Capture the cell that displays the provided text and extract its (X, Y) central coordinate. 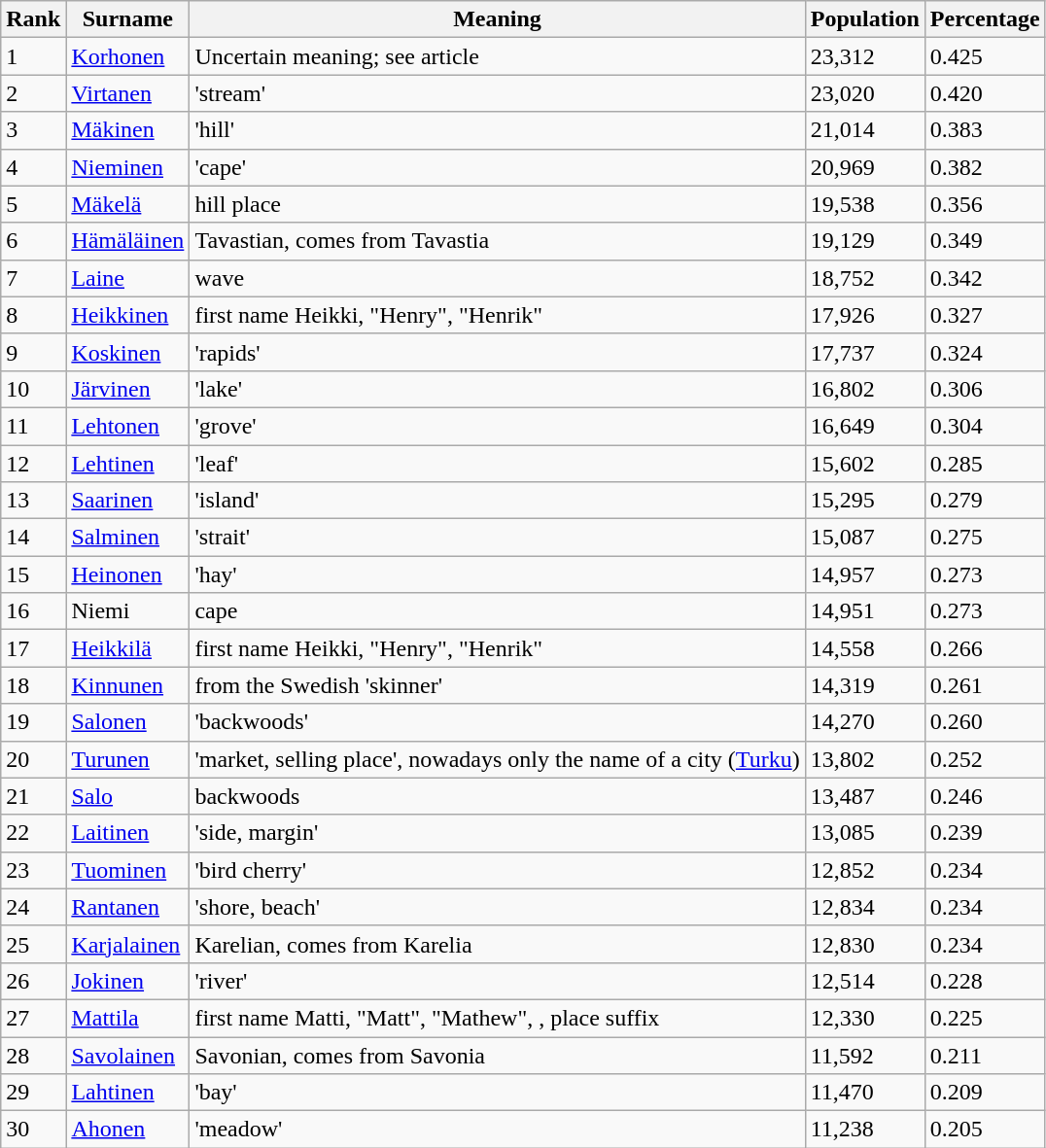
Salonen (128, 722)
Mäkelä (128, 204)
17 (33, 648)
0.225 (985, 1018)
'stream' (498, 93)
'hill' (498, 130)
Karjalainen (128, 944)
'meadow' (498, 1130)
Ahonen (128, 1130)
20 (33, 759)
19,538 (865, 204)
from the Swedish 'skinner' (498, 685)
0.211 (985, 1055)
13,085 (865, 833)
0.356 (985, 204)
0.306 (985, 389)
0.246 (985, 796)
14,319 (865, 685)
27 (33, 1018)
Lehtinen (128, 464)
0.209 (985, 1093)
'hay' (498, 574)
13,802 (865, 759)
Hämäläinen (128, 241)
12,834 (865, 907)
12,852 (865, 870)
14,951 (865, 611)
Mäkinen (128, 130)
0.304 (985, 426)
Järvinen (128, 389)
Saarinen (128, 501)
Kinnunen (128, 685)
Korhonen (128, 56)
Niemi (128, 611)
13 (33, 501)
0.285 (985, 464)
0.342 (985, 278)
Savolainen (128, 1055)
24 (33, 907)
5 (33, 204)
10 (33, 389)
0.382 (985, 167)
Karelian, comes from Karelia (498, 944)
Virtanen (128, 93)
Savonian, comes from Savonia (498, 1055)
Lahtinen (128, 1093)
30 (33, 1130)
'bird cherry' (498, 870)
Heikkinen (128, 315)
0.228 (985, 981)
Mattila (128, 1018)
'lake' (498, 389)
backwoods (498, 796)
'strait' (498, 538)
11,238 (865, 1130)
1 (33, 56)
0.327 (985, 315)
'bay' (498, 1093)
14,270 (865, 722)
15,087 (865, 538)
11,470 (865, 1093)
Lehtonen (128, 426)
22 (33, 833)
Uncertain meaning; see article (498, 56)
14 (33, 538)
Tuominen (128, 870)
3 (33, 130)
Laitinen (128, 833)
0.425 (985, 56)
23,020 (865, 93)
hill place (498, 204)
Tavastian, comes from Tavastia (498, 241)
16,802 (865, 389)
28 (33, 1055)
Heikkilä (128, 648)
15,295 (865, 501)
Koskinen (128, 352)
25 (33, 944)
wave (498, 278)
Salo (128, 796)
9 (33, 352)
13,487 (865, 796)
'shore, beach' (498, 907)
26 (33, 981)
15 (33, 574)
Meaning (498, 19)
'rapids' (498, 352)
0.205 (985, 1130)
19,129 (865, 241)
Percentage (985, 19)
17,737 (865, 352)
Population (865, 19)
0.261 (985, 685)
Nieminen (128, 167)
6 (33, 241)
2 (33, 93)
18,752 (865, 278)
11 (33, 426)
Heinonen (128, 574)
0.252 (985, 759)
16,649 (865, 426)
21,014 (865, 130)
cape (498, 611)
'river' (498, 981)
first name Matti, "Matt", "Mathew", , place suffix (498, 1018)
'backwoods' (498, 722)
Rank (33, 19)
12 (33, 464)
Surname (128, 19)
'island' (498, 501)
0.275 (985, 538)
18 (33, 685)
0.383 (985, 130)
'side, margin' (498, 833)
29 (33, 1093)
'grove' (498, 426)
0.324 (985, 352)
'cape' (498, 167)
4 (33, 167)
0.349 (985, 241)
14,957 (865, 574)
0.260 (985, 722)
Rantanen (128, 907)
'leaf' (498, 464)
15,602 (865, 464)
0.266 (985, 648)
Jokinen (128, 981)
0.279 (985, 501)
'market, selling place', nowadays only the name of a city (Turku) (498, 759)
11,592 (865, 1055)
21 (33, 796)
7 (33, 278)
17,926 (865, 315)
19 (33, 722)
16 (33, 611)
Turunen (128, 759)
0.239 (985, 833)
12,830 (865, 944)
0.420 (985, 93)
23 (33, 870)
23,312 (865, 56)
8 (33, 315)
20,969 (865, 167)
14,558 (865, 648)
Laine (128, 278)
12,330 (865, 1018)
Salminen (128, 538)
12,514 (865, 981)
